From the cell containing the given text, extract its center point as (x, y) coordinate. 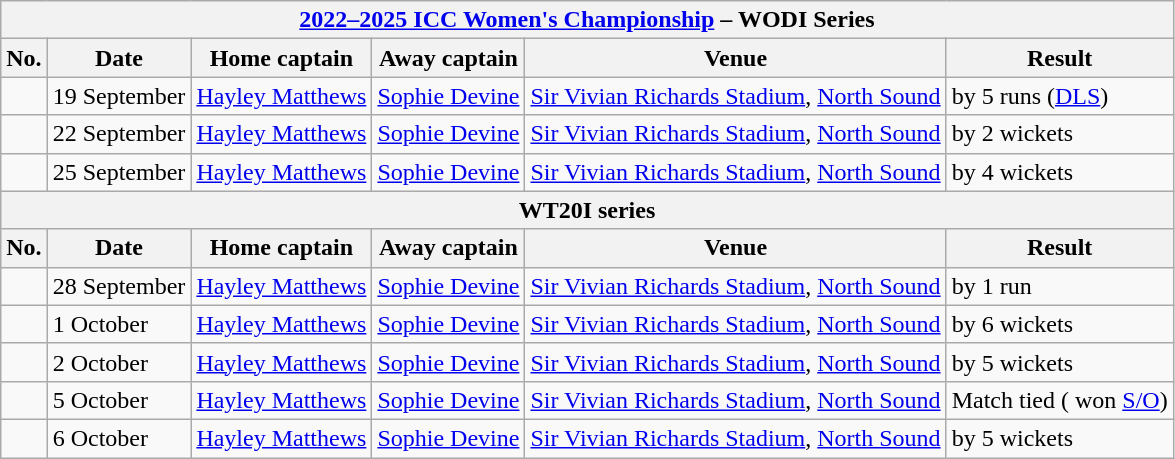
by 4 wickets (1060, 172)
28 September (119, 286)
6 October (119, 438)
5 October (119, 400)
by 1 run (1060, 286)
1 October (119, 324)
Match tied ( won S/O) (1060, 400)
by 2 wickets (1060, 134)
19 September (119, 96)
2022–2025 ICC Women's Championship – WODI Series (587, 20)
25 September (119, 172)
2 October (119, 362)
by 5 runs (DLS) (1060, 96)
22 September (119, 134)
WT20I series (587, 210)
by 6 wickets (1060, 324)
